Locate the cell with the specified text and output its [X, Y] center coordinate. 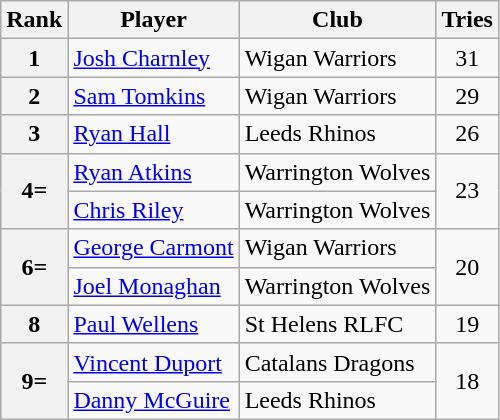
1 [34, 58]
18 [468, 381]
Joel Monaghan [154, 286]
Sam Tomkins [154, 96]
St Helens RLFC [338, 324]
9= [34, 381]
8 [34, 324]
2 [34, 96]
23 [468, 191]
Chris Riley [154, 210]
4= [34, 191]
Vincent Duport [154, 362]
31 [468, 58]
20 [468, 267]
Club [338, 20]
Ryan Atkins [154, 172]
26 [468, 134]
Player [154, 20]
Rank [34, 20]
29 [468, 96]
19 [468, 324]
Ryan Hall [154, 134]
3 [34, 134]
Josh Charnley [154, 58]
6= [34, 267]
George Carmont [154, 248]
Danny McGuire [154, 400]
Catalans Dragons [338, 362]
Paul Wellens [154, 324]
Tries [468, 20]
